Provide the (x, y) coordinate of the cell's center where the given text is located.  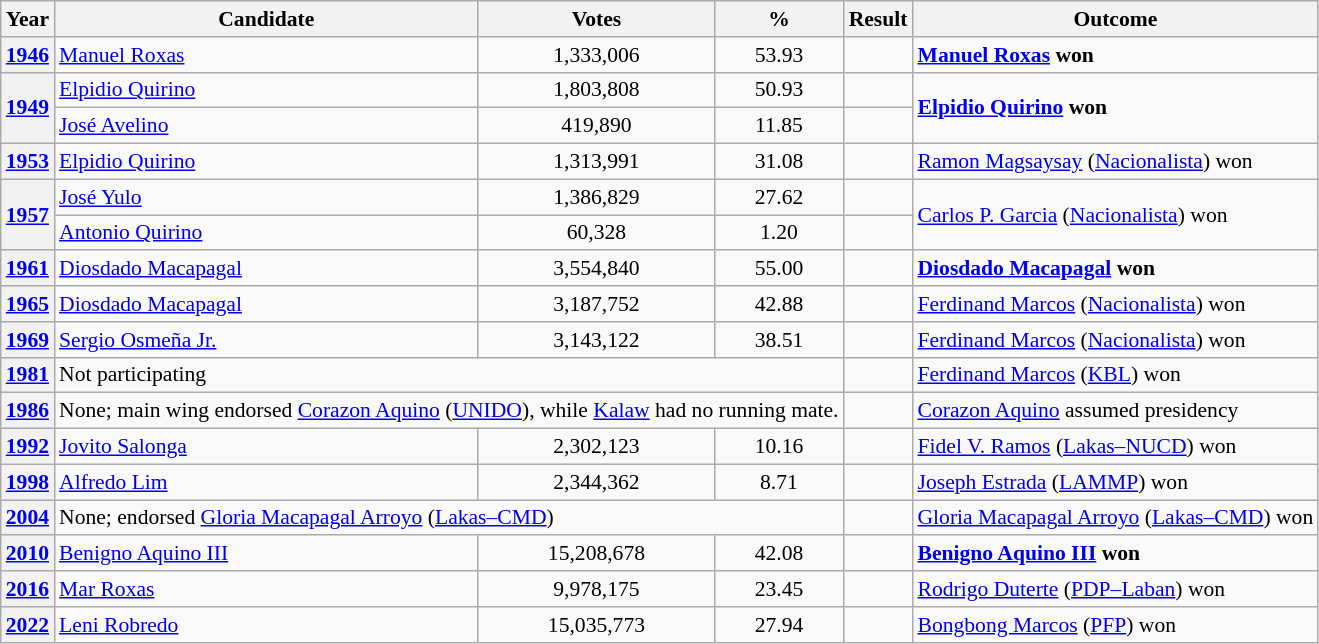
Manuel Roxas won (1115, 55)
50.93 (778, 90)
José Yulo (266, 197)
1949 (28, 108)
Ferdinand Marcos (KBL) won (1115, 375)
27.62 (778, 197)
2010 (28, 554)
Jovito Salonga (266, 447)
53.93 (778, 55)
Gloria Macapagal Arroyo (Lakas–CMD) won (1115, 518)
Carlos P. Garcia (Nacionalista) won (1115, 214)
1986 (28, 411)
11.85 (778, 126)
Candidate (266, 19)
1,313,991 (596, 162)
1,803,808 (596, 90)
2016 (28, 589)
José Avelino (266, 126)
3,554,840 (596, 269)
9,978,175 (596, 589)
1957 (28, 214)
Bongbong Marcos (PFP) won (1115, 625)
Diosdado Macapagal won (1115, 269)
Elpidio Quirino won (1115, 108)
8.71 (778, 482)
15,035,773 (596, 625)
38.51 (778, 340)
Ramon Magsaysay (Nacionalista) won (1115, 162)
% (778, 19)
Benigno Aquino III won (1115, 554)
2004 (28, 518)
Corazon Aquino assumed presidency (1115, 411)
None; endorsed Gloria Macapagal Arroyo (Lakas–CMD) (449, 518)
Benigno Aquino III (266, 554)
419,890 (596, 126)
Not participating (449, 375)
1946 (28, 55)
Votes (596, 19)
23.45 (778, 589)
1981 (28, 375)
2,302,123 (596, 447)
15,208,678 (596, 554)
Mar Roxas (266, 589)
1992 (28, 447)
10.16 (778, 447)
1961 (28, 269)
2022 (28, 625)
Alfredo Lim (266, 482)
Result (878, 19)
1.20 (778, 233)
Manuel Roxas (266, 55)
Antonio Quirino (266, 233)
1,386,829 (596, 197)
55.00 (778, 269)
2,344,362 (596, 482)
42.08 (778, 554)
27.94 (778, 625)
42.88 (778, 304)
Sergio Osmeña Jr. (266, 340)
3,143,122 (596, 340)
1,333,006 (596, 55)
1998 (28, 482)
Fidel V. Ramos (Lakas–NUCD) won (1115, 447)
Rodrigo Duterte (PDP–Laban) won (1115, 589)
Joseph Estrada (LAMMP) won (1115, 482)
Year (28, 19)
None; main wing endorsed Corazon Aquino (UNIDO), while Kalaw had no running mate. (449, 411)
31.08 (778, 162)
60,328 (596, 233)
Outcome (1115, 19)
1969 (28, 340)
Leni Robredo (266, 625)
3,187,752 (596, 304)
1965 (28, 304)
1953 (28, 162)
